Identify which cell holds the provided text, then report its (x, y) central coordinate. 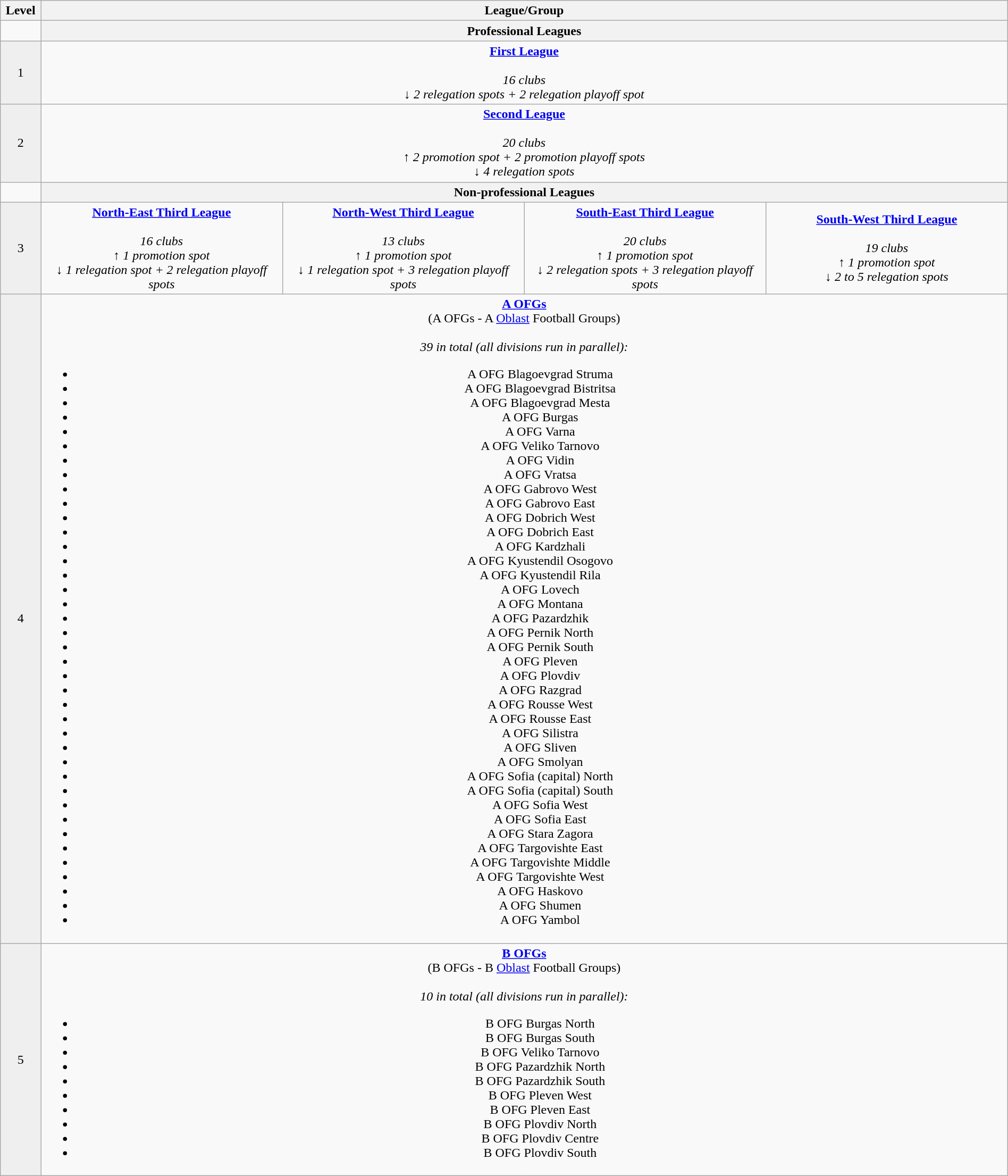
South-West Third League19 clubs↑ 1 promotion spot↓ 2 to 5 relegation spots (887, 248)
Second League20 clubs ↑ 2 promotion spot + 2 promotion playoff spots ↓ 4 relegation spots (524, 143)
2 (21, 143)
Level (21, 11)
South-East Third League20 clubs↑ 1 promotion spot↓ 2 relegation spots + 3 relegation playoff spots (645, 248)
1 (21, 72)
First League16 clubs ↓ 2 relegation spots + 2 relegation playoff spot (524, 72)
3 (21, 248)
Non-professional Leagues (524, 192)
4 (21, 619)
League/Group (524, 11)
North-West Third League13 clubs↑ 1 promotion spot↓ 1 relegation spot + 3 relegation playoff spots (403, 248)
5 (21, 1060)
North-East Third League16 clubs↑ 1 promotion spot↓ 1 relegation spot + 2 relegation playoff spots (162, 248)
Professional Leagues (524, 31)
